Extract the (X, Y) coordinate from the center of the cell holding the provided text.  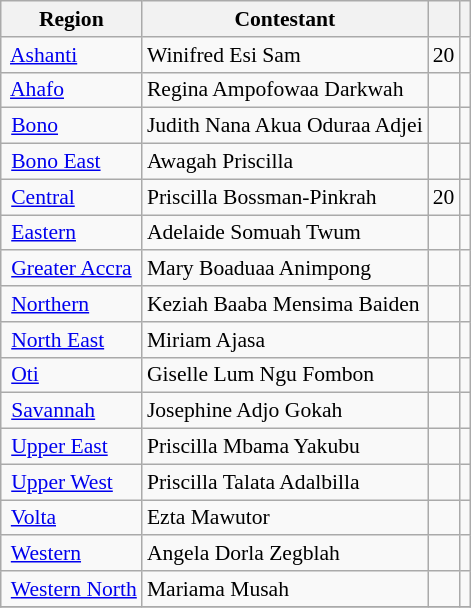
Giselle Lum Ngu Fombon (285, 375)
Bono (72, 126)
Priscilla Bossman-Pinkrah (285, 197)
Ezta Mawutor (285, 518)
Ashanti (72, 55)
North East (72, 340)
Western North (72, 589)
Eastern (72, 233)
Miriam Ajasa (285, 340)
Bono East (72, 162)
Josephine Adjo Gokah (285, 411)
Upper West (72, 482)
Priscilla Talata Adalbilla (285, 482)
Keziah Baaba Mensima Baiden (285, 304)
Angela Dorla Zegblah (285, 554)
Mariama Musah (285, 589)
Upper East (72, 447)
Judith Nana Akua Oduraa Adjei (285, 126)
Ahafo (72, 90)
Awagah Priscilla (285, 162)
Mary Boaduaa Animpong (285, 269)
Northern (72, 304)
Savannah (72, 411)
Central (72, 197)
Priscilla Mbama Yakubu (285, 447)
Adelaide Somuah Twum (285, 233)
Winifred Esi Sam (285, 55)
Oti (72, 375)
Contestant (285, 19)
Regina Ampofowaa Darkwah (285, 90)
Region (72, 19)
Volta (72, 518)
Western (72, 554)
Greater Accra (72, 269)
